Find where the given text appears and provide that cell's center as [x, y] coordinate. 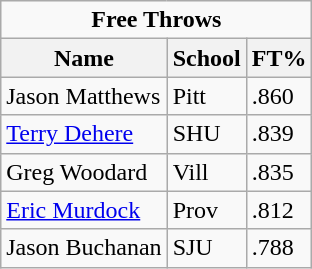
.835 [279, 172]
.839 [279, 134]
Prov [206, 210]
Free Throws [156, 20]
Vill [206, 172]
School [206, 58]
.812 [279, 210]
Greg Woodard [84, 172]
.860 [279, 96]
Terry Dehere [84, 134]
.788 [279, 248]
SJU [206, 248]
Pitt [206, 96]
Jason Matthews [84, 96]
Eric Murdock [84, 210]
Jason Buchanan [84, 248]
SHU [206, 134]
FT% [279, 58]
Name [84, 58]
